From the cell containing the given text, extract its center point as (X, Y) coordinate. 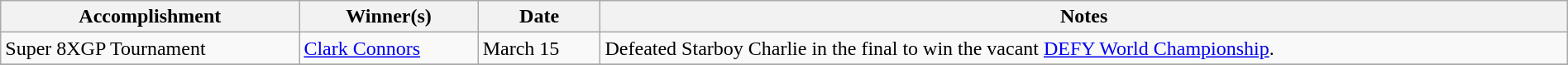
Super 8XGP Tournament (151, 48)
Defeated Starboy Charlie in the final to win the vacant DEFY World Championship. (1083, 48)
March 15 (539, 48)
Accomplishment (151, 17)
Winner(s) (389, 17)
Date (539, 17)
Notes (1083, 17)
Clark Connors (389, 48)
